Return [X, Y] of the center of cell containing provided text 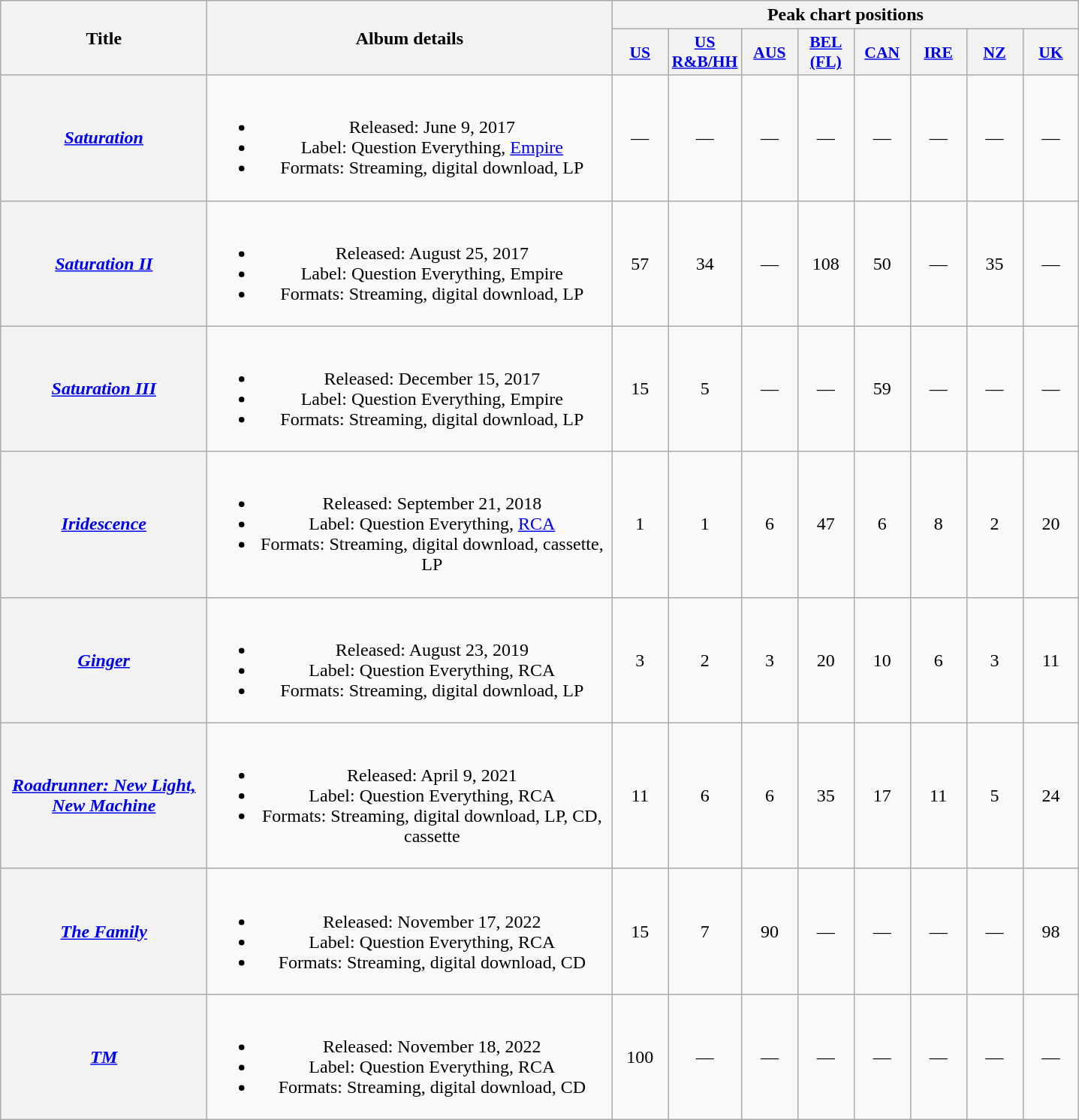
Album details [410, 38]
Released: June 9, 2017Label: Question Everything, EmpireFormats: Streaming, digital download, LP [410, 138]
90 [769, 931]
10 [882, 660]
7 [705, 931]
Iridescence [104, 524]
8 [939, 524]
98 [1051, 931]
108 [826, 263]
59 [882, 389]
Ginger [104, 660]
47 [826, 524]
Released: November 17, 2022Label: Question Everything, RCAFormats: Streaming, digital download, CD [410, 931]
US R&B/HH [705, 53]
Title [104, 38]
Saturation [104, 138]
Released: December 15, 2017Label: Question Everything, EmpireFormats: Streaming, digital download, LP [410, 389]
UK [1051, 53]
US [640, 53]
TM [104, 1056]
24 [1051, 795]
AUS [769, 53]
Saturation II [104, 263]
50 [882, 263]
The Family [104, 931]
57 [640, 263]
Roadrunner: New Light, New Machine [104, 795]
Released: September 21, 2018Label: Question Everything, RCAFormats: Streaming, digital download, cassette, LP [410, 524]
CAN [882, 53]
IRE [939, 53]
Released: August 25, 2017Label: Question Everything, EmpireFormats: Streaming, digital download, LP [410, 263]
34 [705, 263]
Released: August 23, 2019Label: Question Everything, RCAFormats: Streaming, digital download, LP [410, 660]
Released: November 18, 2022Label: Question Everything, RCAFormats: Streaming, digital download, CD [410, 1056]
Saturation III [104, 389]
17 [882, 795]
NZ [994, 53]
100 [640, 1056]
BEL(FL) [826, 53]
Released: April 9, 2021Label: Question Everything, RCAFormats: Streaming, digital download, LP, CD, cassette [410, 795]
Peak chart positions [845, 15]
